Detect which cell encompasses the target text, then output its [x, y] center coordinate. 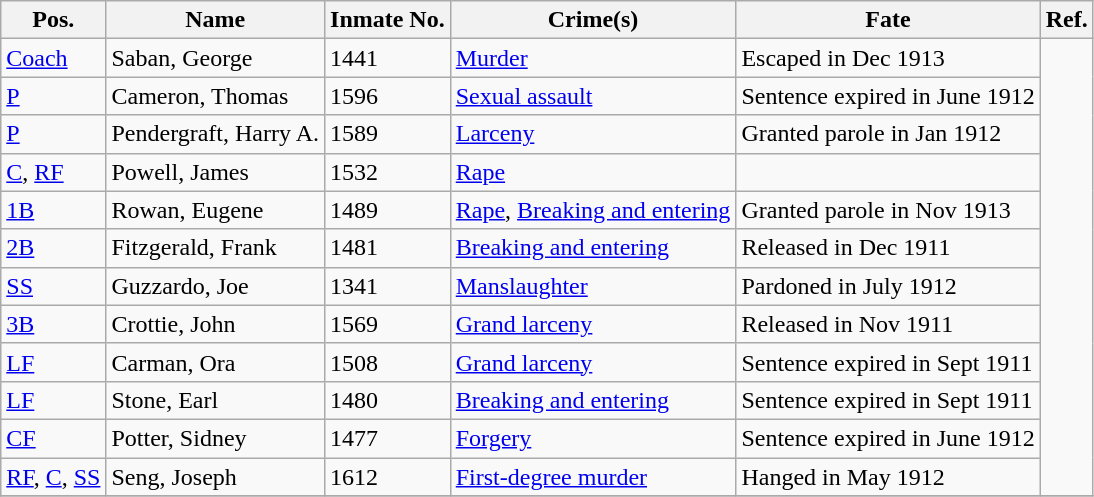
Seng, Joseph [216, 477]
Manslaughter [593, 286]
Pos. [54, 20]
Powell, James [216, 172]
1489 [388, 210]
Crottie, John [216, 324]
Escaped in Dec 1913 [888, 58]
Rape [593, 172]
Coach [54, 58]
Forgery [593, 438]
Rape, Breaking and entering [593, 210]
Saban, George [216, 58]
Crime(s) [593, 20]
Pendergraft, Harry A. [216, 134]
1569 [388, 324]
SS [54, 286]
Guzzardo, Joe [216, 286]
3B [54, 324]
Fitzgerald, Frank [216, 248]
Sexual assault [593, 96]
1341 [388, 286]
2B [54, 248]
1480 [388, 400]
First-degree murder [593, 477]
Hanged in May 1912 [888, 477]
Larceny [593, 134]
1589 [388, 134]
1B [54, 210]
Released in Dec 1911 [888, 248]
Pardoned in July 1912 [888, 286]
Granted parole in Jan 1912 [888, 134]
C, RF [54, 172]
Granted parole in Nov 1913 [888, 210]
Murder [593, 58]
Carman, Ora [216, 362]
1612 [388, 477]
Released in Nov 1911 [888, 324]
Stone, Earl [216, 400]
1508 [388, 362]
Cameron, Thomas [216, 96]
1441 [388, 58]
1477 [388, 438]
Fate [888, 20]
Ref. [1066, 20]
Name [216, 20]
CF [54, 438]
1532 [388, 172]
Potter, Sidney [216, 438]
1596 [388, 96]
1481 [388, 248]
Rowan, Eugene [216, 210]
RF, C, SS [54, 477]
Inmate No. [388, 20]
